Output the (x, y) coordinate of the center of the cell containing the given text.  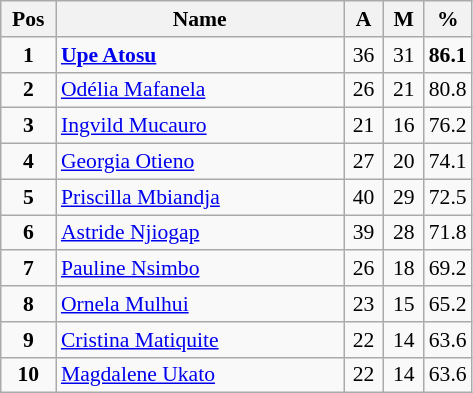
1 (28, 55)
3 (28, 126)
28 (404, 233)
69.2 (448, 269)
71.8 (448, 233)
65.2 (448, 304)
2 (28, 90)
% (448, 19)
Priscilla Mbiandja (200, 197)
76.2 (448, 126)
27 (364, 162)
36 (364, 55)
31 (404, 55)
10 (28, 375)
7 (28, 269)
Cristina Matiquite (200, 340)
Astride Njiogap (200, 233)
74.1 (448, 162)
6 (28, 233)
M (404, 19)
8 (28, 304)
5 (28, 197)
23 (364, 304)
72.5 (448, 197)
80.8 (448, 90)
20 (404, 162)
A (364, 19)
Upe Atosu (200, 55)
18 (404, 269)
39 (364, 233)
Georgia Otieno (200, 162)
Magdalene Ukato (200, 375)
16 (404, 126)
29 (404, 197)
86.1 (448, 55)
40 (364, 197)
4 (28, 162)
9 (28, 340)
Name (200, 19)
Odélia Mafanela (200, 90)
15 (404, 304)
Ingvild Mucauro (200, 126)
Pos (28, 19)
Ornela Mulhui (200, 304)
Pauline Nsimbo (200, 269)
